Search for the cell housing the specified text and yield its [X, Y] center coordinate. 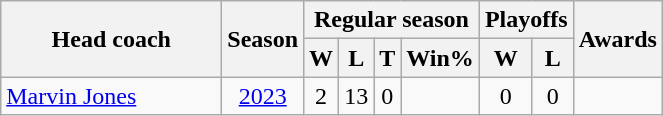
13 [356, 96]
T [388, 58]
Marvin Jones [112, 96]
Regular season [392, 20]
Awards [618, 39]
2 [322, 96]
Win% [440, 58]
2023 [263, 96]
Playoffs [526, 20]
Head coach [112, 39]
Season [263, 39]
